Output the (x, y) coordinate of the center of the cell containing the given text.  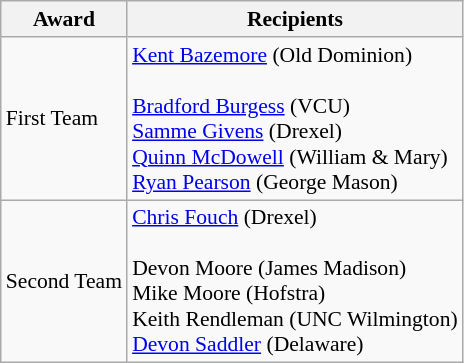
Second Team (64, 282)
Recipients (295, 19)
First Team (64, 118)
Kent Bazemore (Old Dominion)Bradford Burgess (VCU) Samme Givens (Drexel) Quinn McDowell (William & Mary) Ryan Pearson (George Mason) (295, 118)
Award (64, 19)
Chris Fouch (Drexel)Devon Moore (James Madison) Mike Moore (Hofstra) Keith Rendleman (UNC Wilmington) Devon Saddler (Delaware) (295, 282)
